Extract the (X, Y) coordinate from the center of the cell holding the provided text.  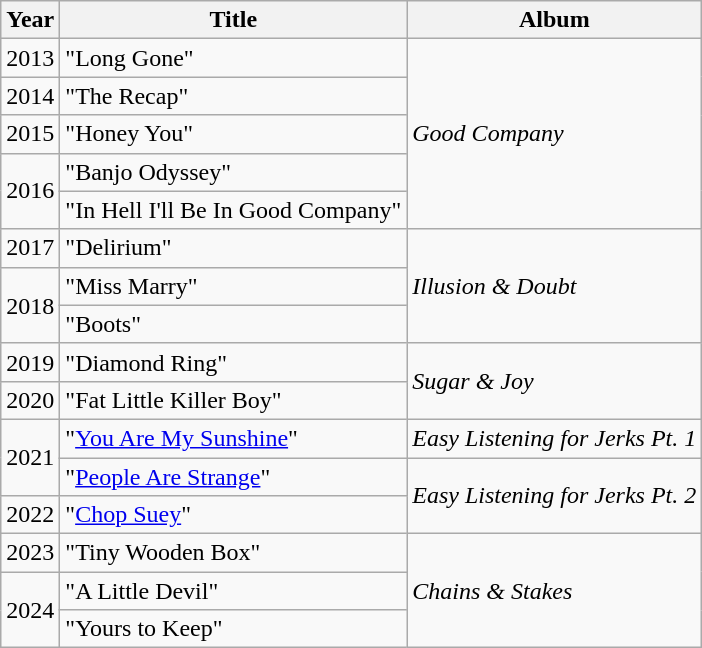
"Banjo Odyssey" (234, 172)
2018 (30, 305)
"Fat Little Killer Boy" (234, 400)
2016 (30, 191)
2013 (30, 58)
Good Company (554, 134)
"Long Gone" (234, 58)
Sugar & Joy (554, 381)
"Miss Marry" (234, 286)
2015 (30, 134)
Easy Listening for Jerks Pt. 1 (554, 438)
"In Hell I'll Be In Good Company" (234, 210)
Illusion & Doubt (554, 286)
"Boots" (234, 324)
2017 (30, 248)
"Honey You" (234, 134)
"Yours to Keep" (234, 629)
Album (554, 20)
"A Little Devil" (234, 591)
2019 (30, 362)
"Chop Suey" (234, 515)
2014 (30, 96)
2024 (30, 610)
2022 (30, 515)
2023 (30, 553)
2021 (30, 457)
"Delirium" (234, 248)
"People Are Strange" (234, 477)
Year (30, 20)
Chains & Stakes (554, 591)
2020 (30, 400)
"The Recap" (234, 96)
"Diamond Ring" (234, 362)
"You Are My Sunshine" (234, 438)
"Tiny Wooden Box" (234, 553)
Title (234, 20)
Easy Listening for Jerks Pt. 2 (554, 496)
